Capture the cell that displays the provided text and extract its (x, y) central coordinate. 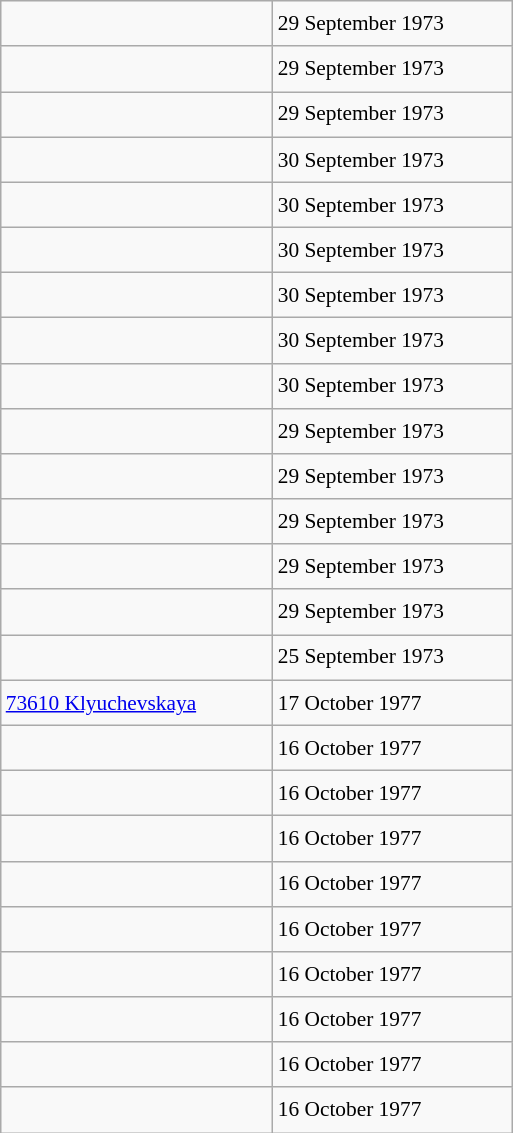
17 October 1977 (392, 702)
25 September 1973 (392, 658)
73610 Klyuchevskaya (137, 702)
